Extract the (x, y) coordinate from the center of the cell holding the provided text.  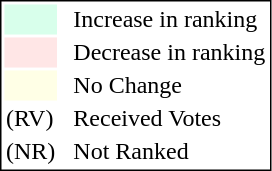
(RV) (30, 119)
No Change (170, 85)
Increase in ranking (170, 19)
(NR) (30, 151)
Not Ranked (170, 151)
Decrease in ranking (170, 53)
Received Votes (170, 119)
